Output the (x, y) coordinate of the center of the cell containing the given text.  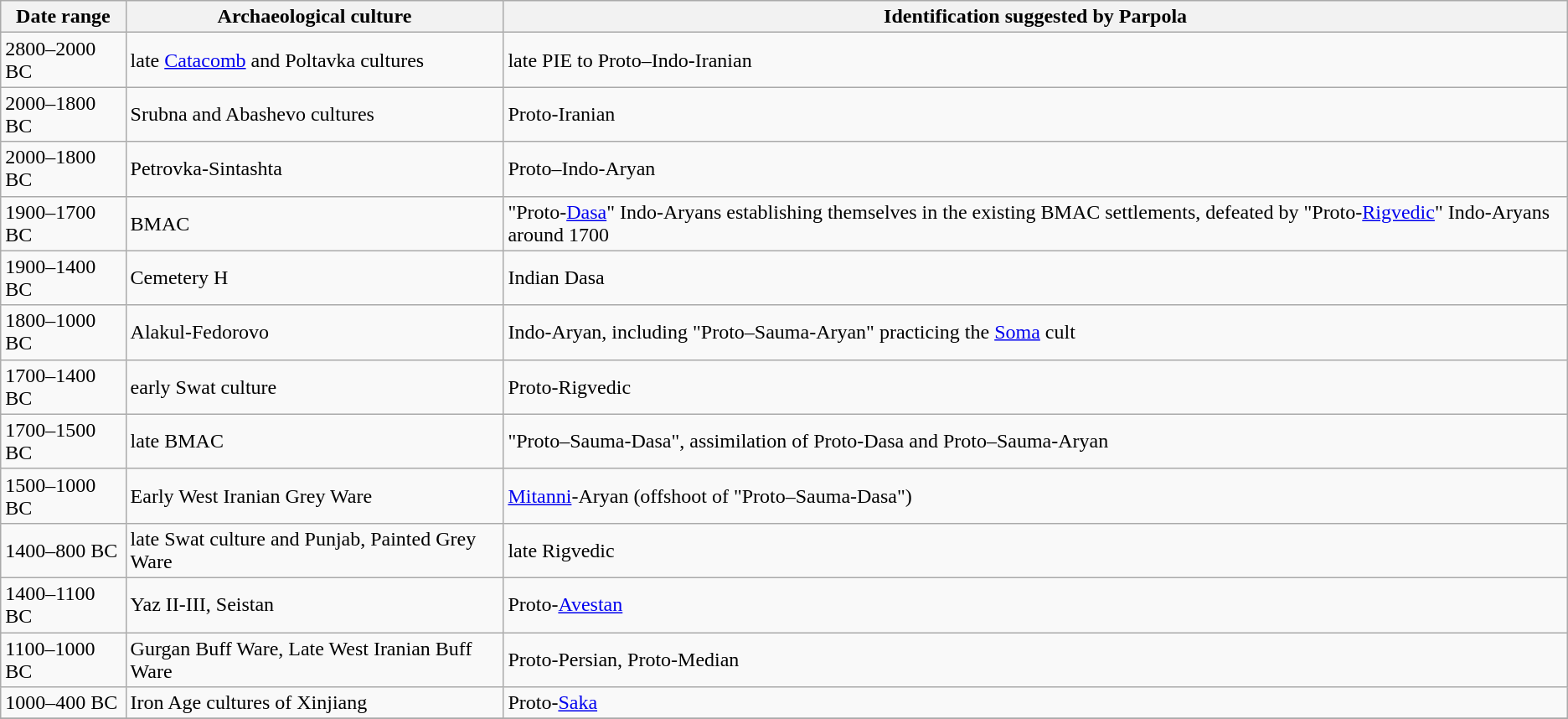
Proto-Iranian (1035, 114)
Proto-Avestan (1035, 605)
Gurgan Buff Ware, Late West Iranian Buff Ware (315, 659)
Petrovka-Sintashta (315, 169)
2800–2000 BC (64, 60)
Yaz II-III, Seistan (315, 605)
Indian Dasa (1035, 278)
late PIE to Proto–Indo-Iranian (1035, 60)
Alakul-Fedorovo (315, 332)
Srubna and Abashevo cultures (315, 114)
Indo-Aryan, including "Proto–Sauma-Aryan" practicing the Soma cult (1035, 332)
Iron Age cultures of Xinjiang (315, 703)
Early West Iranian Grey Ware (315, 496)
Cemetery H (315, 278)
1700–1500 BC (64, 441)
"Proto-Dasa" Indo-Aryans establishing themselves in the existing BMAC settlements, defeated by "Proto-Rigvedic" Indo-Aryans around 1700 (1035, 223)
late Catacomb and Poltavka cultures (315, 60)
Proto-Rigvedic (1035, 387)
Archaeological culture (315, 17)
late Swat culture and Punjab, Painted Grey Ware (315, 550)
Proto-Saka (1035, 703)
1000–400 BC (64, 703)
Identification suggested by Parpola (1035, 17)
1900–1400 BC (64, 278)
Proto-Persian, Proto-Median (1035, 659)
1800–1000 BC (64, 332)
early Swat culture (315, 387)
late Rigvedic (1035, 550)
Mitanni-Aryan (offshoot of "Proto–Sauma-Dasa") (1035, 496)
"Proto–Sauma-Dasa", assimilation of Proto-Dasa and Proto–Sauma-Aryan (1035, 441)
1400–1100 BC (64, 605)
1700–1400 BC (64, 387)
late BMAC (315, 441)
Date range (64, 17)
BMAC (315, 223)
1100–1000 BC (64, 659)
1400–800 BC (64, 550)
Proto–Indo-Aryan (1035, 169)
1500–1000 BC (64, 496)
1900–1700 BC (64, 223)
